Provide the (X, Y) coordinate of the cell's center where the given text is located.  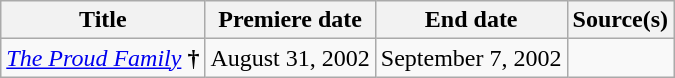
September 7, 2002 (471, 58)
Premiere date (290, 20)
The Proud Family † (103, 58)
End date (471, 20)
Source(s) (620, 20)
Title (103, 20)
August 31, 2002 (290, 58)
